Capture the cell that displays the provided text and extract its (X, Y) central coordinate. 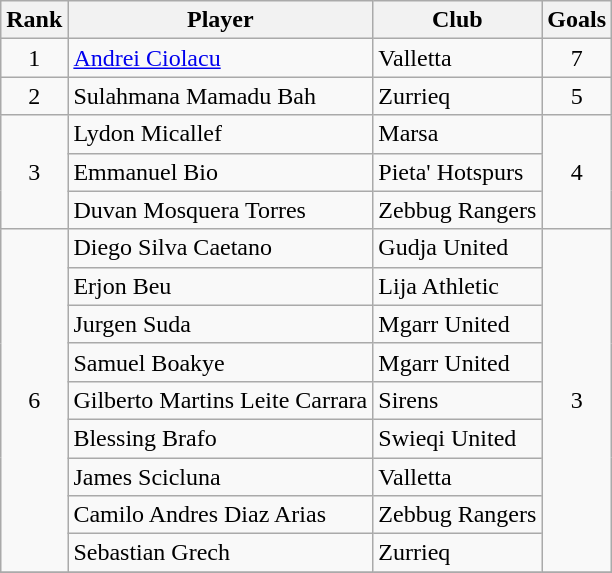
Sebastian Grech (220, 553)
Sirens (458, 400)
Swieqi United (458, 438)
Sulahmana Mamadu Bah (220, 96)
James Scicluna (220, 477)
Marsa (458, 134)
4 (577, 172)
7 (577, 58)
Club (458, 20)
2 (34, 96)
Gudja United (458, 248)
Samuel Boakye (220, 362)
Jurgen Suda (220, 324)
Erjon Beu (220, 286)
Andrei Ciolacu (220, 58)
Gilberto Martins Leite Carrara (220, 400)
Lija Athletic (458, 286)
Duvan Mosquera Torres (220, 210)
5 (577, 96)
Camilo Andres Diaz Arias (220, 515)
1 (34, 58)
Goals (577, 20)
Emmanuel Bio (220, 172)
Rank (34, 20)
Diego Silva Caetano (220, 248)
6 (34, 400)
Player (220, 20)
Pieta' Hotspurs (458, 172)
Lydon Micallef (220, 134)
Blessing Brafo (220, 438)
